Search for the cell housing the specified text and yield its (x, y) center coordinate. 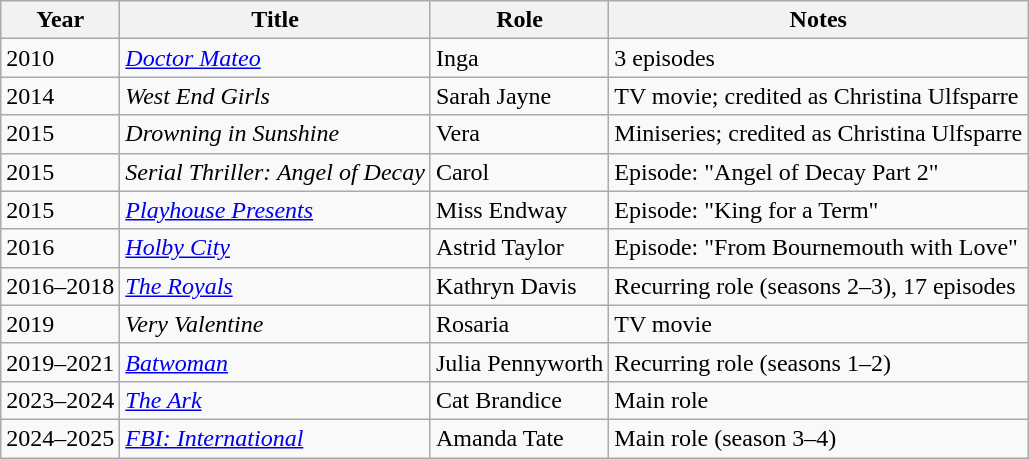
2016–2018 (60, 286)
Year (60, 20)
2014 (60, 96)
3 episodes (818, 58)
Cat Brandice (519, 400)
Vera (519, 134)
Inga (519, 58)
FBI: International (276, 438)
Role (519, 20)
Sarah Jayne (519, 96)
Carol (519, 172)
2023–2024 (60, 400)
Episode: "Angel of Decay Part 2" (818, 172)
The Royals (276, 286)
Batwoman (276, 362)
2016 (60, 248)
Astrid Taylor (519, 248)
Miss Endway (519, 210)
Title (276, 20)
Amanda Tate (519, 438)
TV movie; credited as Christina Ulfsparre (818, 96)
2019–2021 (60, 362)
Julia Pennyworth (519, 362)
Episode: "King for a Term" (818, 210)
Notes (818, 20)
2010 (60, 58)
Main role (season 3–4) (818, 438)
Main role (818, 400)
Playhouse Presents (276, 210)
The Ark (276, 400)
Episode: "From Bournemouth with Love" (818, 248)
TV movie (818, 324)
2019 (60, 324)
Miniseries; credited as Christina Ulfsparre (818, 134)
Recurring role (seasons 1–2) (818, 362)
2024–2025 (60, 438)
Drowning in Sunshine (276, 134)
Doctor Mateo (276, 58)
Serial Thriller: Angel of Decay (276, 172)
Very Valentine (276, 324)
Kathryn Davis (519, 286)
Holby City (276, 248)
Rosaria (519, 324)
West End Girls (276, 96)
Recurring role (seasons 2–3), 17 episodes (818, 286)
